Capture the cell that displays the provided text and extract its [X, Y] central coordinate. 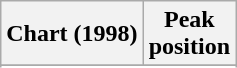
Peakposition [189, 34]
Chart (1998) [72, 34]
